Return [x, y] of the center of cell containing provided text 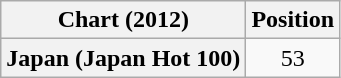
Position [293, 20]
Japan (Japan Hot 100) [124, 58]
Chart (2012) [124, 20]
53 [293, 58]
